Return [X, Y] of the center of cell containing provided text 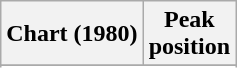
Peakposition [189, 34]
Chart (1980) [72, 34]
